Identify which cell holds the provided text, then report its (x, y) central coordinate. 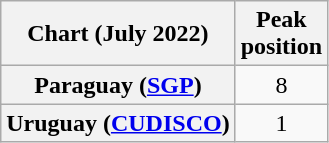
Uruguay (CUDISCO) (118, 123)
Peakposition (281, 34)
1 (281, 123)
Chart (July 2022) (118, 34)
Paraguay (SGP) (118, 85)
8 (281, 85)
